Pinpoint the cell where the given text exists, returning its [x, y] midpoint coordinate. 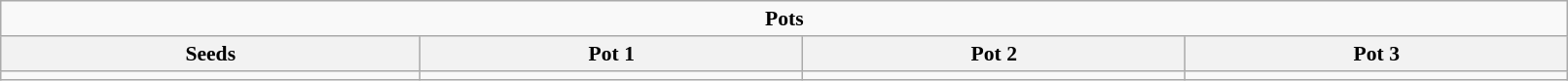
Pot 1 [611, 54]
Pots [784, 19]
Pot 3 [1376, 54]
Seeds [210, 54]
Pot 2 [995, 54]
